Find where the given text appears and provide that cell's center as [x, y] coordinate. 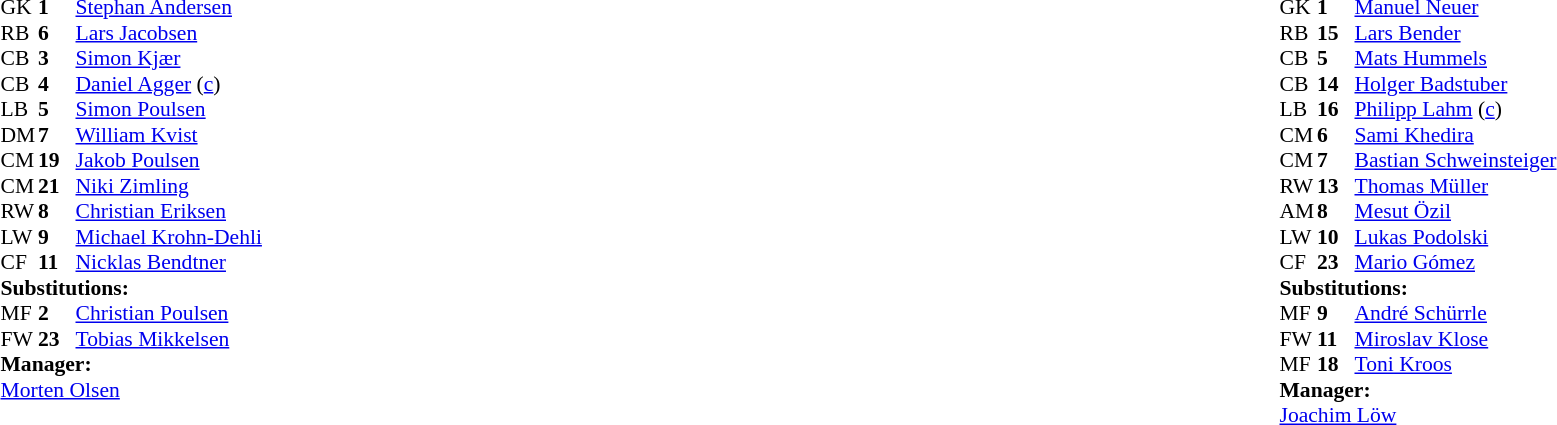
Niki Zimling [169, 186]
3 [57, 59]
Tobias Mikkelsen [169, 339]
Sami Khedira [1455, 135]
14 [1336, 84]
AM [1298, 211]
13 [1336, 186]
Bastian Schweinsteiger [1455, 161]
21 [57, 186]
André Schürrle [1455, 313]
Jakob Poulsen [169, 161]
Simon Poulsen [169, 109]
Lukas Podolski [1455, 237]
William Kvist [169, 135]
Lars Jacobsen [169, 33]
Morten Olsen [130, 390]
Mesut Özil [1455, 211]
Holger Badstuber [1455, 84]
4 [57, 84]
Christian Poulsen [169, 313]
16 [1336, 109]
10 [1336, 237]
Christian Eriksen [169, 211]
Thomas Müller [1455, 186]
19 [57, 161]
Lars Bender [1455, 33]
DM [19, 135]
Daniel Agger (c) [169, 84]
15 [1336, 33]
Miroslav Klose [1455, 339]
Simon Kjær [169, 59]
Toni Kroos [1455, 365]
Nicklas Bendtner [169, 263]
Michael Krohn-Dehli [169, 237]
2 [57, 313]
Mats Hummels [1455, 59]
Philipp Lahm (c) [1455, 109]
18 [1336, 365]
Mario Gómez [1455, 263]
